Provide the (X, Y) coordinate of the cell's center where the given text is located.  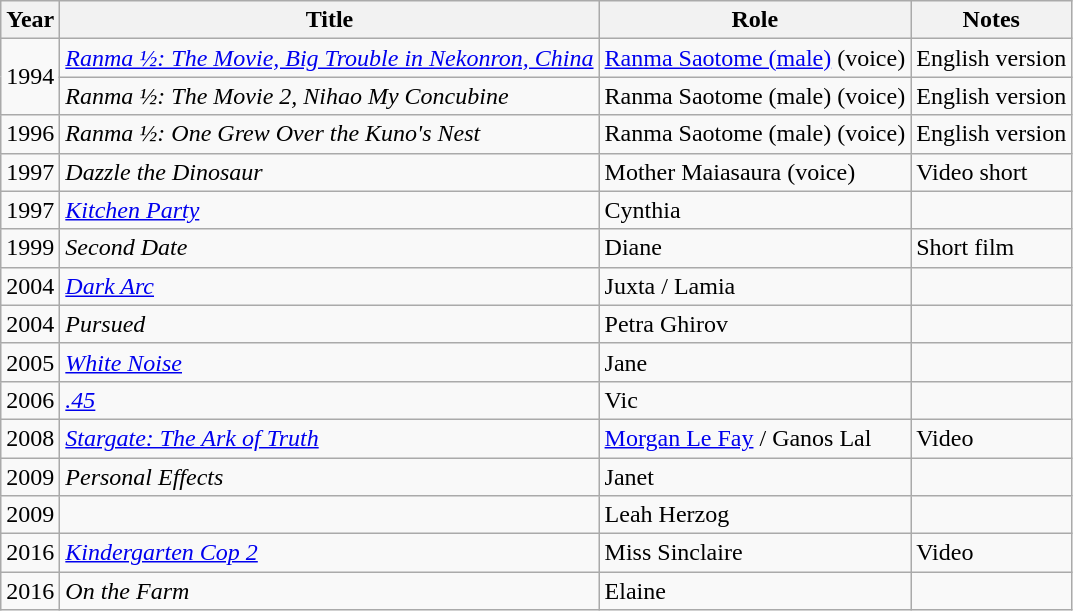
Vic (755, 400)
Pursued (330, 324)
Dark Arc (330, 286)
Year (30, 20)
Title (330, 20)
2006 (30, 400)
Second Date (330, 248)
Stargate: The Ark of Truth (330, 438)
Video short (992, 172)
1999 (30, 248)
Elaine (755, 591)
Petra Ghirov (755, 324)
Kindergarten Cop 2 (330, 553)
Dazzle the Dinosaur (330, 172)
Mother Maiasaura (voice) (755, 172)
Ranma ½: One Grew Over the Kuno's Nest (330, 134)
Janet (755, 477)
Leah Herzog (755, 515)
Cynthia (755, 210)
Short film (992, 248)
Juxta / Lamia (755, 286)
Morgan Le Fay / Ganos Lal (755, 438)
1996 (30, 134)
1994 (30, 77)
Miss Sinclaire (755, 553)
Kitchen Party (330, 210)
Ranma ½: The Movie 2, Nihao My Concubine (330, 96)
On the Farm (330, 591)
Role (755, 20)
White Noise (330, 362)
Jane (755, 362)
2008 (30, 438)
Notes (992, 20)
Personal Effects (330, 477)
Diane (755, 248)
.45 (330, 400)
Ranma ½: The Movie, Big Trouble in Nekonron, China (330, 58)
2005 (30, 362)
